Provide the [x, y] coordinate of the cell's center where the given text is located.  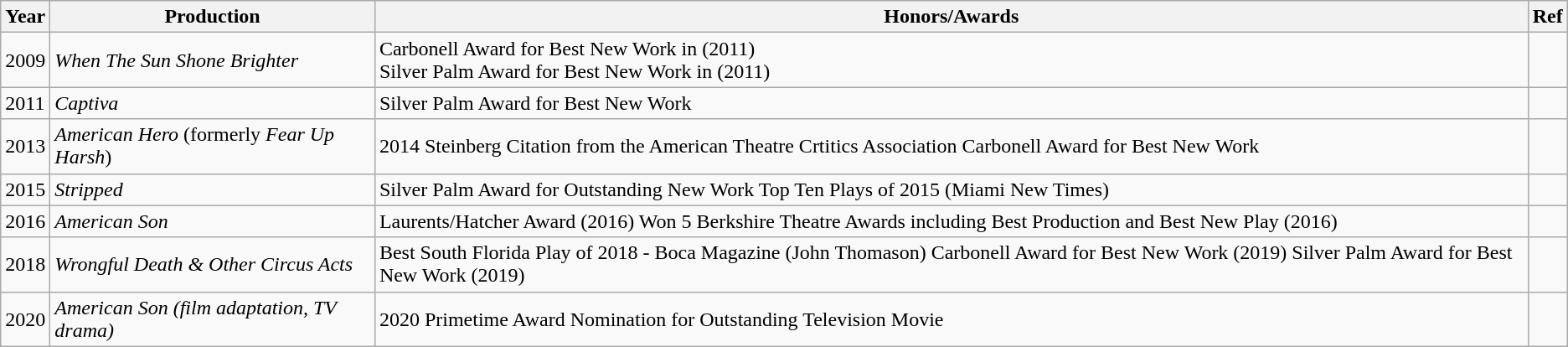
2018 [25, 265]
Ref [1548, 17]
Wrongful Death & Other Circus Acts [213, 265]
Production [213, 17]
Year [25, 17]
2016 [25, 221]
Silver Palm Award for Best New Work [952, 103]
Stripped [213, 189]
2020 Primetime Award Nomination for Outstanding Television Movie [952, 319]
2020 [25, 319]
Honors/Awards [952, 17]
2011 [25, 103]
Carbonell Award for Best New Work in (2011) Silver Palm Award for Best New Work in (2011) [952, 60]
2009 [25, 60]
American Hero (formerly Fear Up Harsh) [213, 146]
Silver Palm Award for Outstanding New Work Top Ten Plays of 2015 (Miami New Times) [952, 189]
Captiva [213, 103]
When The Sun Shone Brighter [213, 60]
Best South Florida Play of 2018 - Boca Magazine (John Thomason) Carbonell Award for Best New Work (2019) Silver Palm Award for Best New Work (2019) [952, 265]
2015 [25, 189]
Laurents/Hatcher Award (2016) Won 5 Berkshire Theatre Awards including Best Production and Best New Play (2016) [952, 221]
American Son (film adaptation, TV drama) [213, 319]
2014 Steinberg Citation from the American Theatre Crtitics Association Carbonell Award for Best New Work [952, 146]
2013 [25, 146]
American Son [213, 221]
